From the cell containing the given text, extract its center point as (X, Y) coordinate. 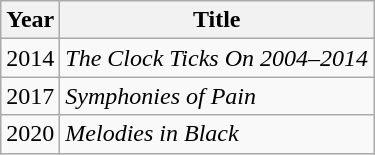
2014 (30, 58)
Year (30, 20)
Symphonies of Pain (217, 96)
2017 (30, 96)
2020 (30, 134)
The Clock Ticks On 2004–2014 (217, 58)
Title (217, 20)
Melodies in Black (217, 134)
